Find where the given text appears and provide that cell's center as (x, y) coordinate. 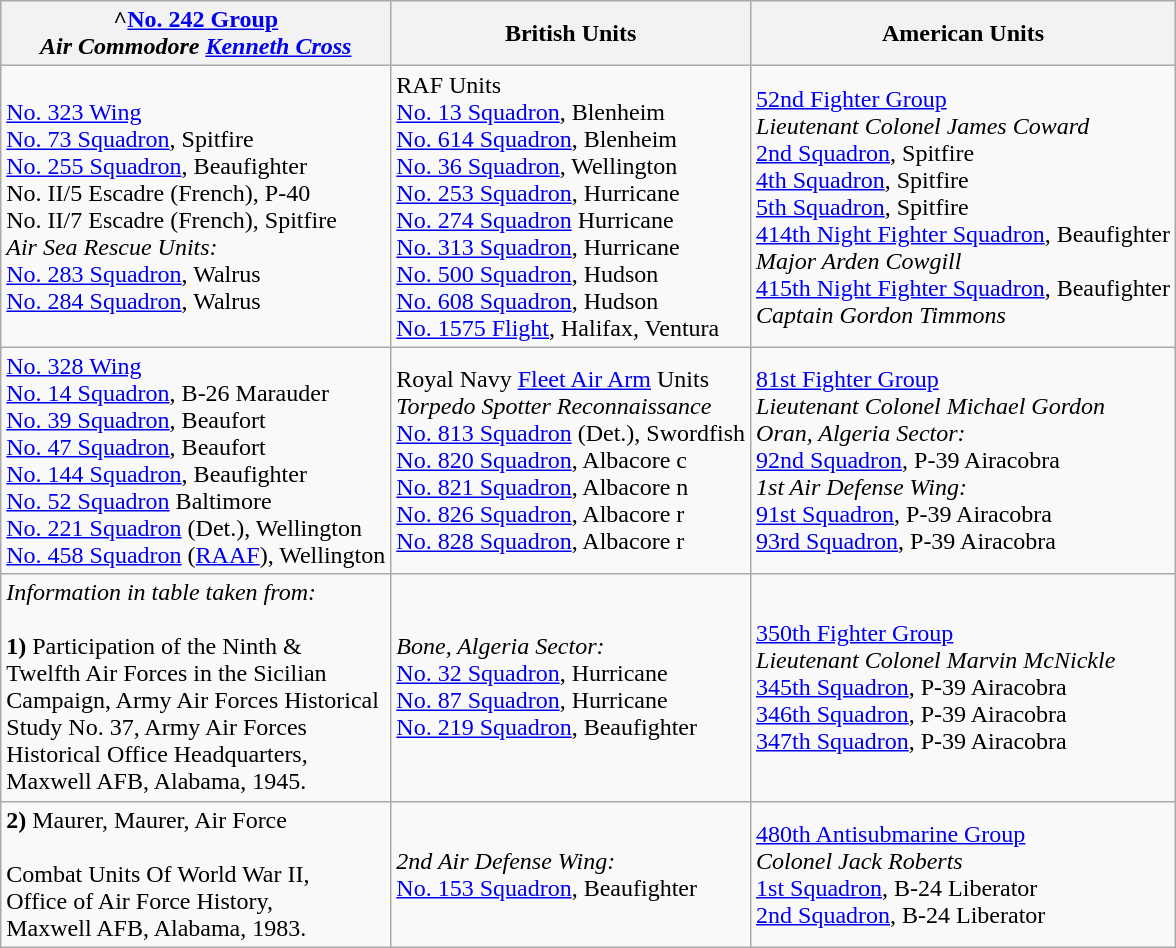
2) Maurer, Maurer, Air ForceCombat Units Of World War II, Office of Air Force History, Maxwell AFB, Alabama, 1983. (196, 874)
2nd Air Defense Wing:No. 153 Squadron, Beaufighter (571, 874)
^No. 242 GroupAir Commodore Kenneth Cross (196, 34)
British Units (571, 34)
American Units (964, 34)
350th Fighter GroupLieutenant Colonel Marvin McNickle345th Squadron, P-39 Airacobra346th Squadron, P-39 Airacobra347th Squadron, P-39 Airacobra (964, 688)
480th Antisubmarine GroupColonel Jack Roberts1st Squadron, B-24 Liberator2nd Squadron, B-24 Liberator (964, 874)
Bone, Algeria Sector:No. 32 Squadron, HurricaneNo. 87 Squadron, HurricaneNo. 219 Squadron, Beaufighter (571, 688)
